Provide the (X, Y) coordinate of the cell's center where the given text is located.  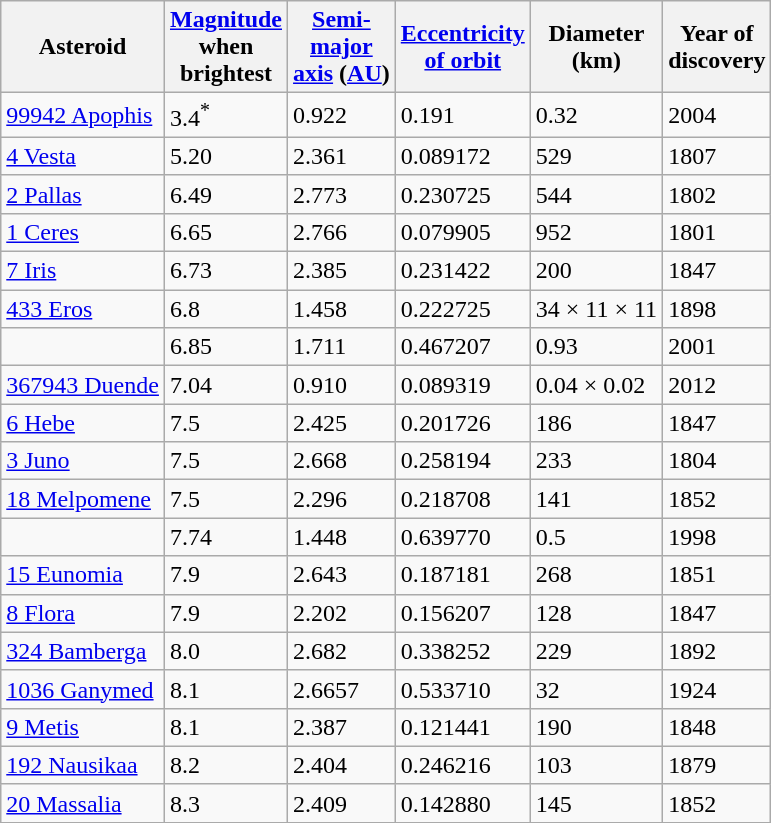
2.682 (342, 651)
190 (596, 727)
0.121441 (462, 727)
3.4* (226, 116)
1892 (717, 651)
367943 Duende (83, 385)
0.32 (596, 116)
0.246216 (462, 765)
2.6657 (342, 689)
1807 (717, 156)
2.643 (342, 575)
6.85 (226, 347)
0.5 (596, 537)
99942 Apophis (83, 116)
0.218708 (462, 499)
0.338252 (462, 651)
1898 (717, 309)
0.191 (462, 116)
186 (596, 423)
0.156207 (462, 613)
2.296 (342, 499)
5.20 (226, 156)
0.533710 (462, 689)
1.448 (342, 537)
0.93 (596, 347)
Semi-majoraxis (AU) (342, 47)
32 (596, 689)
1.711 (342, 347)
1851 (717, 575)
0.467207 (462, 347)
0.201726 (462, 423)
8 Flora (83, 613)
7 Iris (83, 271)
1924 (717, 689)
0.187181 (462, 575)
1802 (717, 194)
Magnitudewhenbrightest (226, 47)
Asteroid (83, 47)
2.766 (342, 232)
268 (596, 575)
18 Melpomene (83, 499)
145 (596, 803)
952 (596, 232)
529 (596, 156)
0.231422 (462, 271)
1848 (717, 727)
2.202 (342, 613)
2004 (717, 116)
8.0 (226, 651)
8.2 (226, 765)
229 (596, 651)
1801 (717, 232)
2.404 (342, 765)
192 Nausikaa (83, 765)
2.409 (342, 803)
1.458 (342, 309)
324 Bamberga (83, 651)
0.639770 (462, 537)
7.04 (226, 385)
4 Vesta (83, 156)
1 Ceres (83, 232)
2.385 (342, 271)
20 Massalia (83, 803)
3 Juno (83, 461)
0.922 (342, 116)
6.73 (226, 271)
1804 (717, 461)
1036 Ganymed (83, 689)
544 (596, 194)
1998 (717, 537)
7.74 (226, 537)
128 (596, 613)
Year ofdiscovery (717, 47)
Diameter(km) (596, 47)
15 Eunomia (83, 575)
0.04 × 0.02 (596, 385)
Eccentricityof orbit (462, 47)
200 (596, 271)
0.910 (342, 385)
6.49 (226, 194)
9 Metis (83, 727)
6.8 (226, 309)
1879 (717, 765)
0.089319 (462, 385)
0.079905 (462, 232)
6.65 (226, 232)
433 Eros (83, 309)
2.387 (342, 727)
2.425 (342, 423)
2012 (717, 385)
233 (596, 461)
2.773 (342, 194)
0.089172 (462, 156)
0.258194 (462, 461)
2001 (717, 347)
141 (596, 499)
34 × 11 × 11 (596, 309)
103 (596, 765)
2 Pallas (83, 194)
0.142880 (462, 803)
6 Hebe (83, 423)
2.668 (342, 461)
8.3 (226, 803)
0.230725 (462, 194)
0.222725 (462, 309)
2.361 (342, 156)
